Capture the cell that displays the provided text and extract its (X, Y) central coordinate. 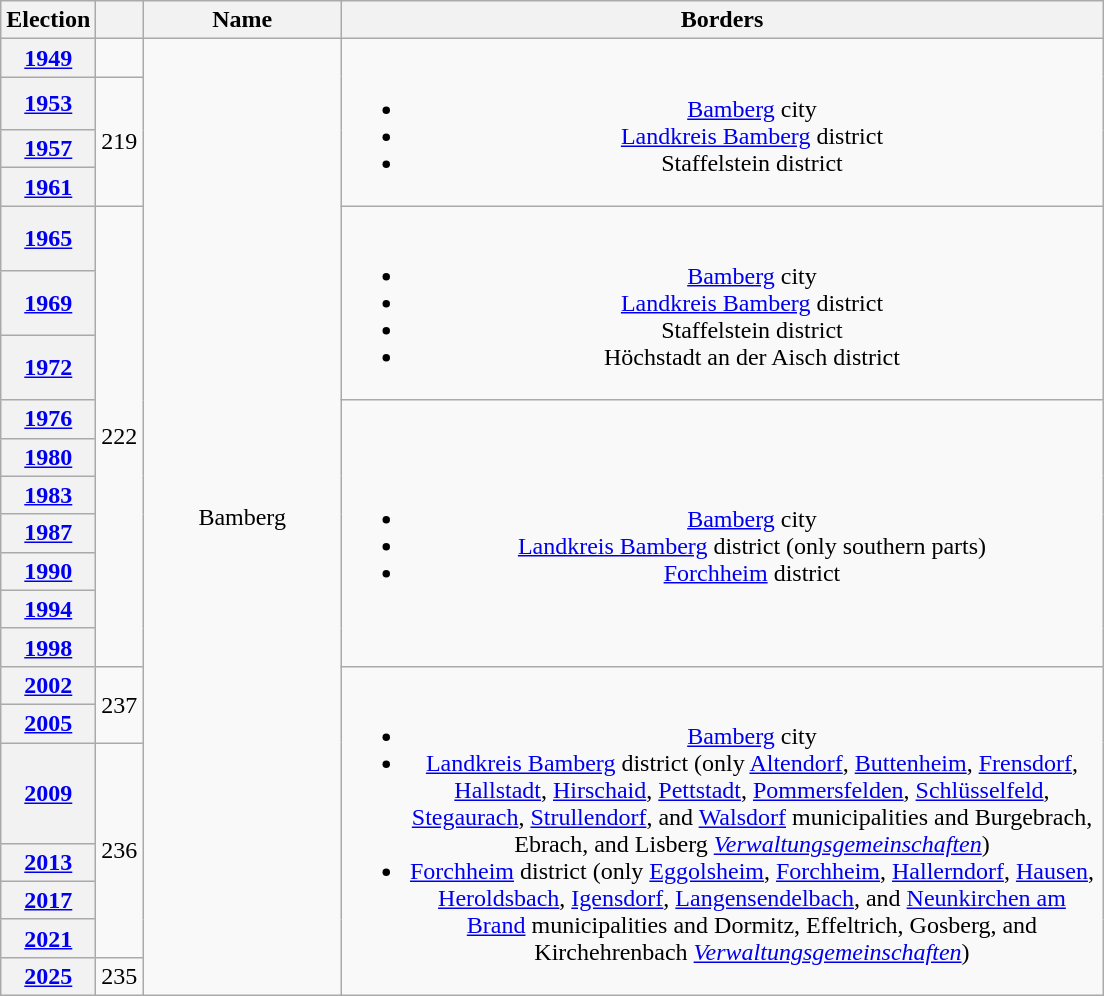
1953 (48, 104)
2013 (48, 862)
1990 (48, 571)
Name (242, 20)
1972 (48, 368)
237 (120, 704)
Bamberg (242, 518)
Bamberg cityLandkreis Bamberg district (only southern parts)Forchheim district (722, 533)
2009 (48, 792)
236 (120, 850)
1961 (48, 187)
Borders (722, 20)
1994 (48, 609)
1969 (48, 304)
Bamberg cityLandkreis Bamberg districtStaffelstein district (722, 122)
1949 (48, 58)
Bamberg cityLandkreis Bamberg districtStaffelstein districtHöchstadt an der Aisch district (722, 303)
Election (48, 20)
1976 (48, 419)
222 (120, 436)
1965 (48, 238)
1980 (48, 457)
1957 (48, 149)
1987 (48, 533)
1998 (48, 647)
2025 (48, 976)
2002 (48, 685)
2005 (48, 723)
219 (120, 142)
235 (120, 976)
2021 (48, 938)
1983 (48, 495)
2017 (48, 900)
